Scan for the cell matching the given text and deliver its [x, y] coordinate at center. 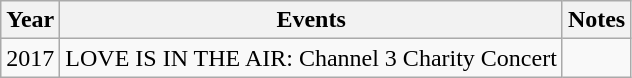
LOVE IS IN THE AIR: Channel 3 Charity Concert [312, 58]
Year [30, 20]
Notes [596, 20]
2017 [30, 58]
Events [312, 20]
